Capture the cell that displays the provided text and extract its [X, Y] central coordinate. 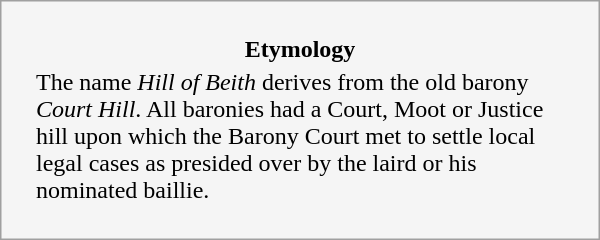
Etymology [300, 49]
